Pinpoint the cell where the given text exists, returning its (X, Y) midpoint coordinate. 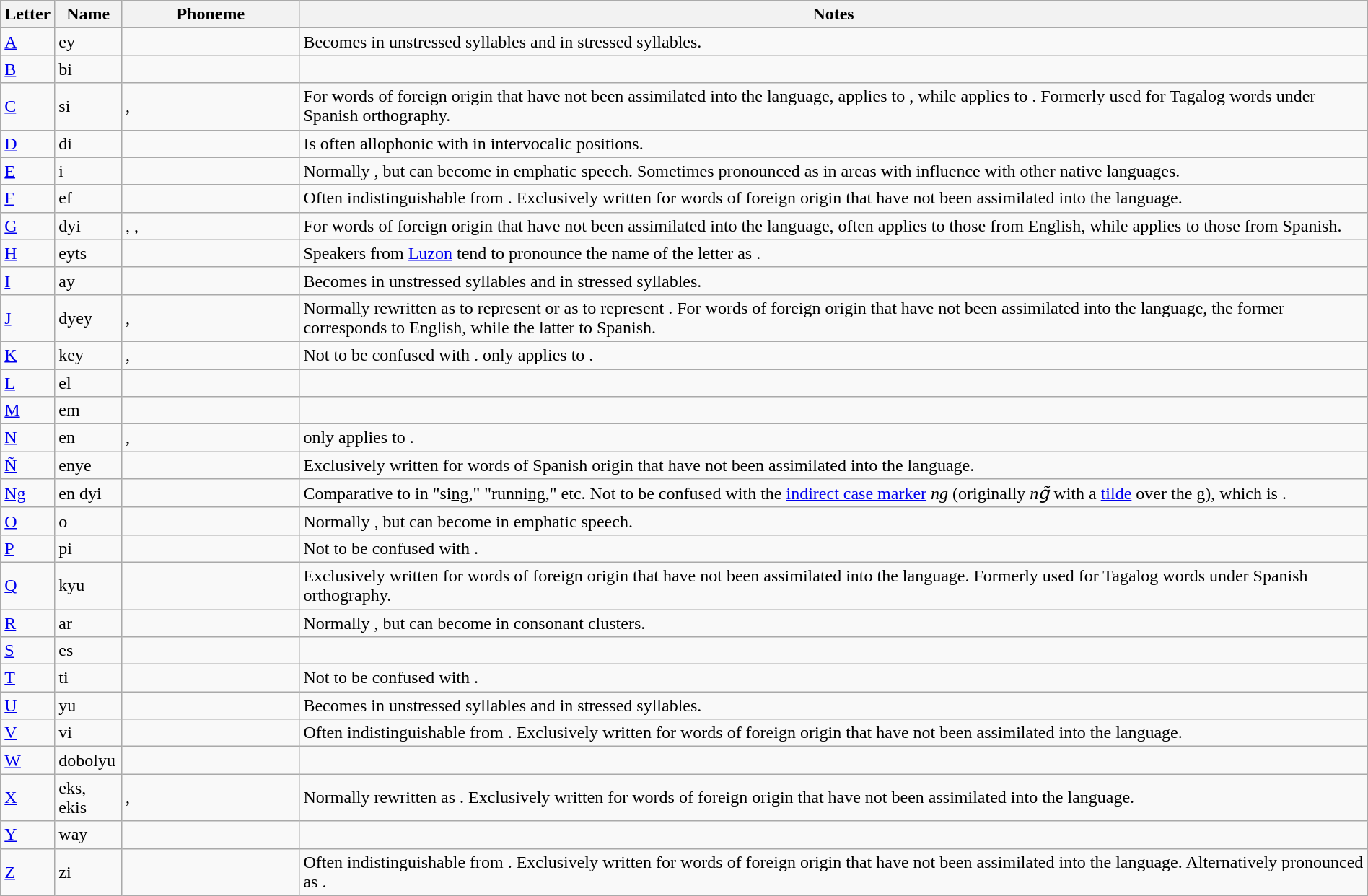
B (27, 69)
i (88, 171)
Phoneme (211, 14)
o (88, 521)
dyi (88, 226)
A (27, 42)
ay (88, 281)
only applies to . (833, 438)
si (88, 107)
Speakers from Luzon tend to pronounce the name of the letter as . (833, 253)
W (27, 760)
H (27, 253)
Ñ (27, 465)
di (88, 144)
P (27, 548)
I (27, 281)
G (27, 226)
el (88, 383)
eks, ekis (88, 798)
U (27, 706)
L (27, 383)
Z (27, 871)
en dyi (88, 493)
ey (88, 42)
X (27, 798)
Notes (833, 14)
key (88, 355)
V (27, 733)
R (27, 623)
vi (88, 733)
Y (27, 835)
bi (88, 69)
O (27, 521)
Normally , but can become in emphatic speech. (833, 521)
ar (88, 623)
D (27, 144)
en (88, 438)
dobolyu (88, 760)
F (27, 198)
way (88, 835)
Normally rewritten as . Exclusively written for words of foreign origin that have not been assimilated into the language. (833, 798)
dyey (88, 317)
kyu (88, 586)
ef (88, 198)
Q (27, 586)
E (27, 171)
es (88, 651)
M (27, 410)
N (27, 438)
Normally , but can become in emphatic speech. Sometimes pronounced as in areas with influence with other native languages. (833, 171)
em (88, 410)
Exclusively written for words of Spanish origin that have not been assimilated into the language. (833, 465)
Not to be confused with . only applies to . (833, 355)
Normally , but can become in consonant clusters. (833, 623)
Comparative to in "sing," "running," etc. Not to be confused with the indirect case marker ng (originally ng̃ with a tilde over the g), which is . (833, 493)
K (27, 355)
Ng (27, 493)
eyts (88, 253)
pi (88, 548)
yu (88, 706)
Is often allophonic with in intervocalic positions. (833, 144)
ti (88, 678)
S (27, 651)
Name (88, 14)
J (27, 317)
enye (88, 465)
Letter (27, 14)
C (27, 107)
T (27, 678)
, , (211, 226)
zi (88, 871)
